Find where the given text appears and provide that cell's center as [X, Y] coordinate. 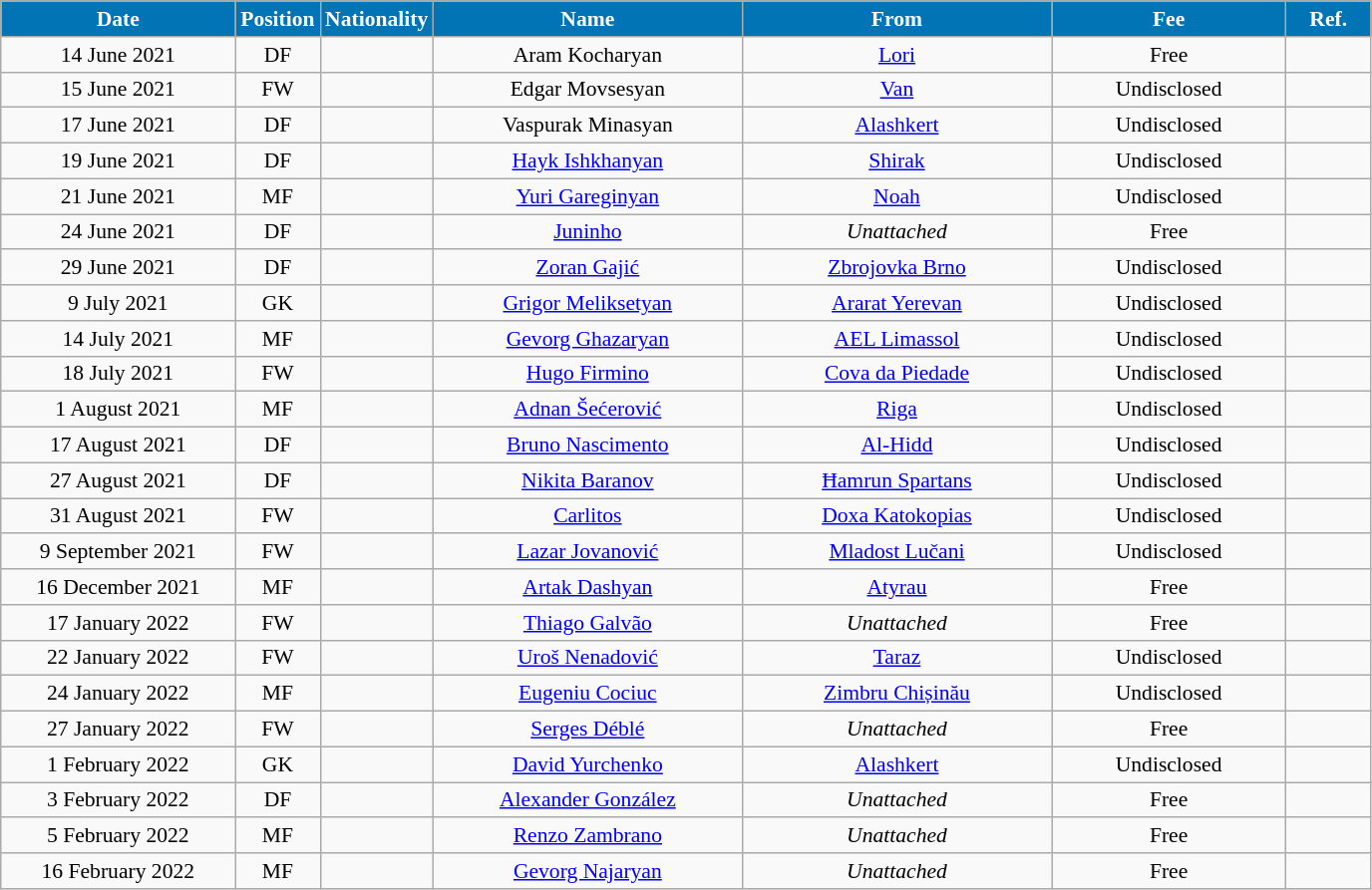
Juninho [587, 232]
Taraz [896, 658]
Ħamrun Spartans [896, 480]
29 June 2021 [118, 268]
14 June 2021 [118, 55]
27 August 2021 [118, 480]
Nationality [377, 19]
Riga [896, 410]
Artak Dashyan [587, 587]
Van [896, 90]
Date [118, 19]
Yuri Gareginyan [587, 196]
24 June 2021 [118, 232]
Bruno Nascimento [587, 445]
Zimbru Chișinău [896, 694]
27 January 2022 [118, 730]
31 August 2021 [118, 516]
16 December 2021 [118, 587]
Thiago Galvão [587, 623]
Zoran Gajić [587, 268]
Gevorg Najaryan [587, 871]
Grigor Meliksetyan [587, 303]
From [896, 19]
Ararat Yerevan [896, 303]
Carlitos [587, 516]
21 June 2021 [118, 196]
9 September 2021 [118, 552]
Noah [896, 196]
Edgar Movsesyan [587, 90]
Zbrojovka Brno [896, 268]
22 January 2022 [118, 658]
1 February 2022 [118, 764]
Cova da Piedade [896, 374]
9 July 2021 [118, 303]
Shirak [896, 161]
Mladost Lučani [896, 552]
Hayk Ishkhanyan [587, 161]
AEL Limassol [896, 339]
3 February 2022 [118, 800]
17 June 2021 [118, 126]
Alexander González [587, 800]
Vaspurak Minasyan [587, 126]
16 February 2022 [118, 871]
David Yurchenko [587, 764]
Lazar Jovanović [587, 552]
Ref. [1328, 19]
Adnan Šećerović [587, 410]
Name [587, 19]
Nikita Baranov [587, 480]
Aram Kocharyan [587, 55]
Lori [896, 55]
Atyrau [896, 587]
Serges Déblé [587, 730]
5 February 2022 [118, 836]
Doxa Katokopias [896, 516]
Fee [1169, 19]
Renzo Zambrano [587, 836]
15 June 2021 [118, 90]
Uroš Nenadović [587, 658]
24 January 2022 [118, 694]
18 July 2021 [118, 374]
Gevorg Ghazaryan [587, 339]
17 August 2021 [118, 445]
Eugeniu Cociuc [587, 694]
Al-Hidd [896, 445]
19 June 2021 [118, 161]
Hugo Firmino [587, 374]
14 July 2021 [118, 339]
Position [277, 19]
17 January 2022 [118, 623]
1 August 2021 [118, 410]
